Output the (x, y) coordinate of the center of the cell containing the given text.  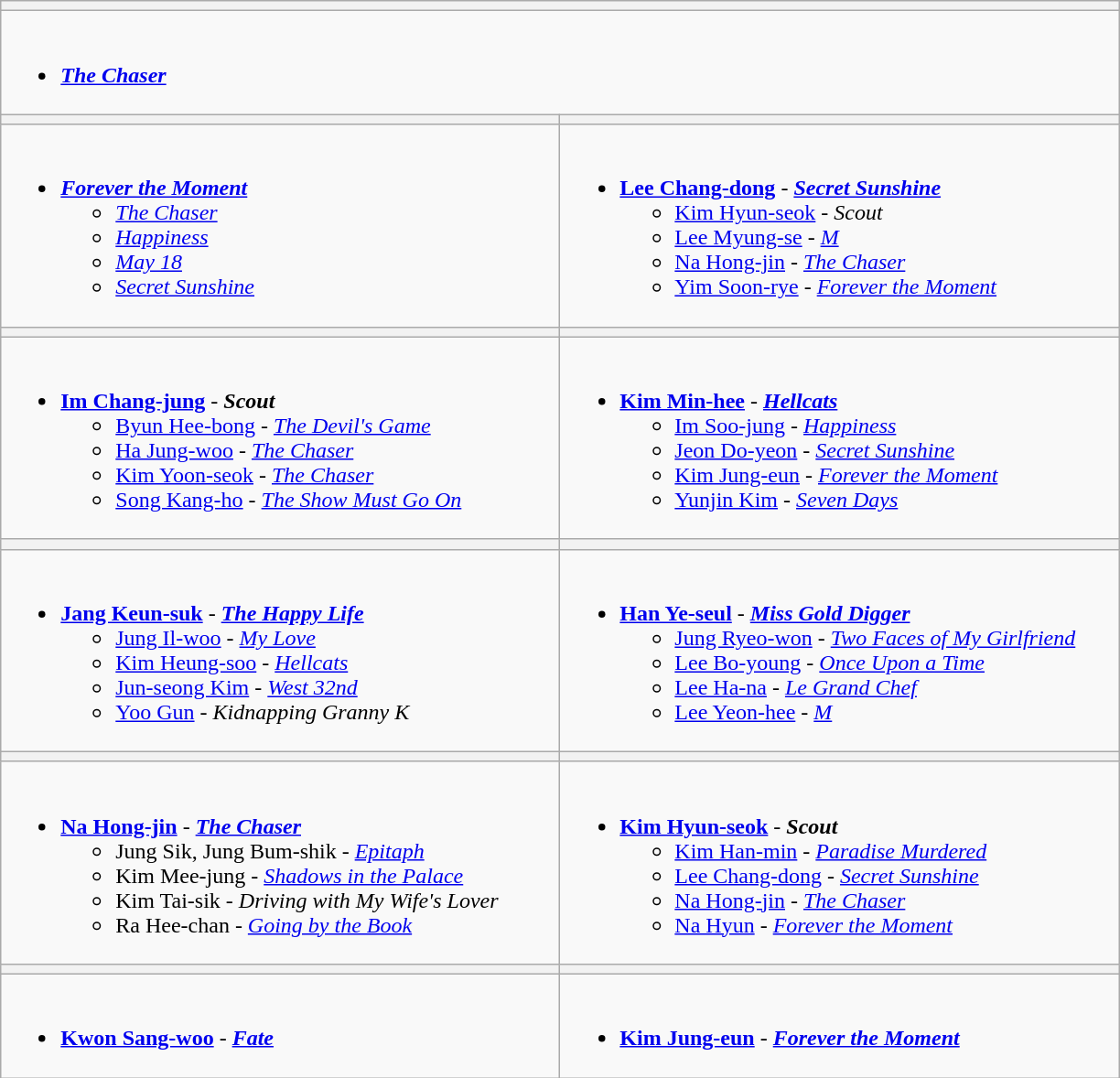
Kim Jung-eun - Forever the Moment (840, 1025)
Im Chang-jung - ScoutByun Hee-bong - The Devil's GameHa Jung-woo - The ChaserKim Yoon-seok - The ChaserSong Kang-ho - The Show Must Go On (280, 437)
Kim Hyun-seok - ScoutKim Han-min - Paradise MurderedLee Chang-dong - Secret SunshineNa Hong-jin - The ChaserNa Hyun - Forever the Moment (840, 862)
Lee Chang-dong - Secret SunshineKim Hyun-seok - ScoutLee Myung-se - MNa Hong-jin - The ChaserYim Soon-rye - Forever the Moment (840, 225)
The Chaser (560, 62)
Kim Min-hee - HellcatsIm Soo-jung - HappinessJeon Do-yeon - Secret SunshineKim Jung-eun - Forever the MomentYunjin Kim - Seven Days (840, 437)
Jang Keun-suk - The Happy LifeJung Il-woo - My LoveKim Heung-soo - HellcatsJun-seong Kim - West 32ndYoo Gun - Kidnapping Granny K (280, 650)
Han Ye-seul - Miss Gold DiggerJung Ryeo-won - Two Faces of My GirlfriendLee Bo-young - Once Upon a TimeLee Ha-na - Le Grand ChefLee Yeon-hee - M (840, 650)
Forever the MomentThe ChaserHappinessMay 18Secret Sunshine (280, 225)
Kwon Sang-woo - Fate (280, 1025)
